Extract the (x, y) coordinate from the center of the cell holding the provided text.  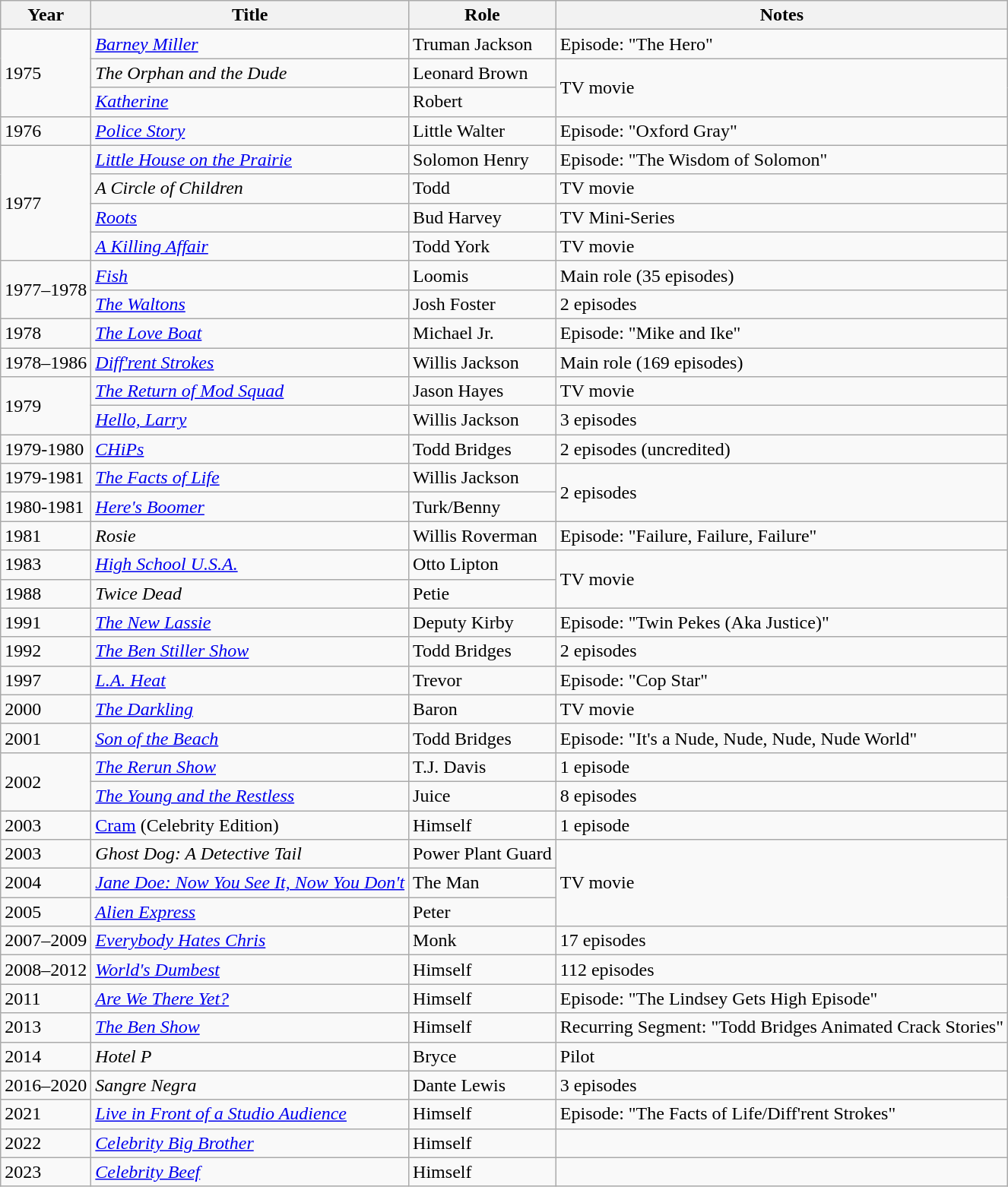
Roots (250, 217)
1979 (46, 406)
1983 (46, 565)
1992 (46, 651)
2004 (46, 883)
Deputy Kirby (483, 622)
Cram (Celebrity Edition) (250, 825)
Everybody Hates Chris (250, 941)
Todd York (483, 246)
The Orphan and the Dude (250, 73)
The Facts of Life (250, 478)
Willis Roverman (483, 536)
1979-1980 (46, 449)
Fish (250, 275)
The Young and the Restless (250, 796)
1979-1981 (46, 478)
Katherine (250, 102)
Celebrity Big Brother (250, 1143)
2005 (46, 912)
Solomon Henry (483, 160)
Leonard Brown (483, 73)
2021 (46, 1114)
2008–2012 (46, 970)
The Man (483, 883)
Loomis (483, 275)
A Killing Affair (250, 246)
L.A. Heat (250, 680)
8 episodes (781, 796)
Peter (483, 912)
Josh Foster (483, 304)
Episode: "Twin Pekes (Aka Justice)" (781, 622)
1977 (46, 203)
The Rerun Show (250, 767)
The Love Boat (250, 333)
Bud Harvey (483, 217)
High School U.S.A. (250, 565)
Hotel P (250, 1056)
2007–2009 (46, 941)
Turk/Benny (483, 507)
Celebrity Beef (250, 1172)
112 episodes (781, 970)
Rosie (250, 536)
1991 (46, 622)
Episode: "The Wisdom of Solomon" (781, 160)
Petie (483, 593)
Hello, Larry (250, 420)
Role (483, 15)
Pilot (781, 1056)
Barney Miller (250, 44)
Dante Lewis (483, 1085)
1997 (46, 680)
The Return of Mod Squad (250, 391)
Episode: "The Facts of Life/Diff'rent Strokes" (781, 1114)
2016–2020 (46, 1085)
Title (250, 15)
Are We There Yet? (250, 999)
Michael Jr. (483, 333)
1980-1981 (46, 507)
A Circle of Children (250, 188)
Trevor (483, 680)
2002 (46, 781)
2011 (46, 999)
World's Dumbest (250, 970)
Jason Hayes (483, 391)
The Darkling (250, 709)
Alien Express (250, 912)
1975 (46, 73)
Jane Doe: Now You See It, Now You Don't (250, 883)
Juice (483, 796)
The Waltons (250, 304)
2022 (46, 1143)
T.J. Davis (483, 767)
Little Walter (483, 131)
2 episodes (uncredited) (781, 449)
2001 (46, 738)
Recurring Segment: "Todd Bridges Animated Crack Stories" (781, 1027)
Robert (483, 102)
The Ben Stiller Show (250, 651)
2013 (46, 1027)
Otto Lipton (483, 565)
1976 (46, 131)
Son of the Beach (250, 738)
Year (46, 15)
2000 (46, 709)
Baron (483, 709)
Police Story (250, 131)
1981 (46, 536)
1977–1978 (46, 290)
17 episodes (781, 941)
Main role (169 episodes) (781, 362)
1978–1986 (46, 362)
Episode: "The Lindsey Gets High Episode" (781, 999)
CHiPs (250, 449)
Twice Dead (250, 593)
Power Plant Guard (483, 854)
Monk (483, 941)
Diff'rent Strokes (250, 362)
Bryce (483, 1056)
Live in Front of a Studio Audience (250, 1114)
The Ben Show (250, 1027)
The New Lassie (250, 622)
Episode: "Failure, Failure, Failure" (781, 536)
Main role (35 episodes) (781, 275)
Episode: "Mike and Ike" (781, 333)
Here's Boomer (250, 507)
2014 (46, 1056)
Episode: "Oxford Gray" (781, 131)
Ghost Dog: A Detective Tail (250, 854)
Episode: "The Hero" (781, 44)
Episode: "Cop Star" (781, 680)
1978 (46, 333)
2023 (46, 1172)
Todd (483, 188)
Sangre Negra (250, 1085)
Truman Jackson (483, 44)
Little House on the Prairie (250, 160)
Notes (781, 15)
TV Mini-Series (781, 217)
Episode: "It's a Nude, Nude, Nude, Nude World" (781, 738)
1988 (46, 593)
